Scan for the cell matching the given text and deliver its [x, y] coordinate at center. 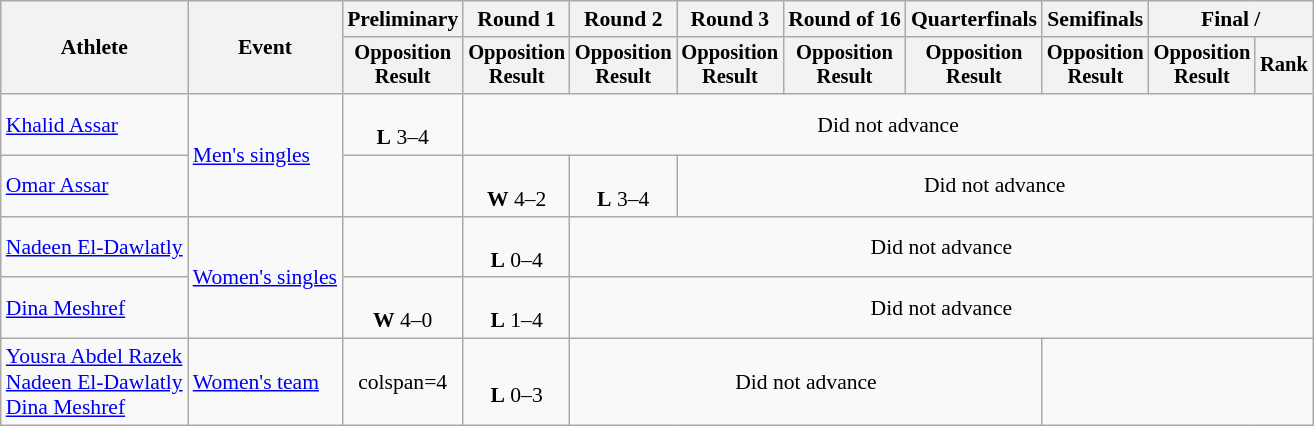
Khalid Assar [94, 124]
Preliminary [402, 19]
Final / [1231, 19]
W 4–2 [516, 186]
Round 2 [624, 19]
colspan=4 [402, 382]
Round 3 [730, 19]
Quarterfinals [974, 19]
Men's singles [265, 155]
Rank [1284, 66]
L 0–4 [516, 248]
Event [265, 48]
Round of 16 [844, 19]
L 0–3 [516, 382]
Dina Meshref [94, 308]
Nadeen El-Dawlatly [94, 248]
Semifinals [1096, 19]
Round 1 [516, 19]
Omar Assar [94, 186]
Women's team [265, 382]
W 4–0 [402, 308]
Yousra Abdel RazekNadeen El-DawlatlyDina Meshref [94, 382]
Athlete [94, 48]
L 1–4 [516, 308]
Women's singles [265, 278]
